Return (X, Y) of the center of cell containing provided text 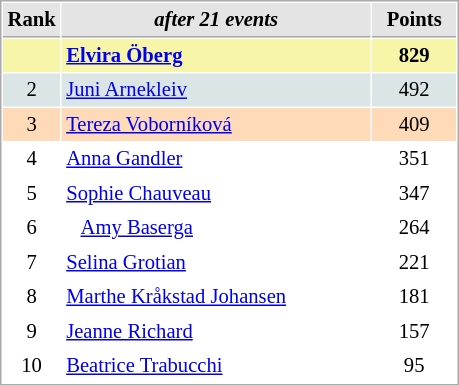
Rank (32, 20)
Juni Arnekleiv (216, 90)
6 (32, 228)
95 (414, 366)
Amy Baserga (216, 228)
Tereza Voborníková (216, 124)
181 (414, 296)
264 (414, 228)
157 (414, 332)
347 (414, 194)
351 (414, 158)
4 (32, 158)
after 21 events (216, 20)
829 (414, 56)
8 (32, 296)
Marthe Kråkstad Johansen (216, 296)
3 (32, 124)
Beatrice Trabucchi (216, 366)
Points (414, 20)
Jeanne Richard (216, 332)
Anna Gandler (216, 158)
Selina Grotian (216, 262)
221 (414, 262)
2 (32, 90)
492 (414, 90)
5 (32, 194)
9 (32, 332)
7 (32, 262)
409 (414, 124)
Sophie Chauveau (216, 194)
Elvira Öberg (216, 56)
10 (32, 366)
